Detect which cell encompasses the target text, then output its (X, Y) center coordinate. 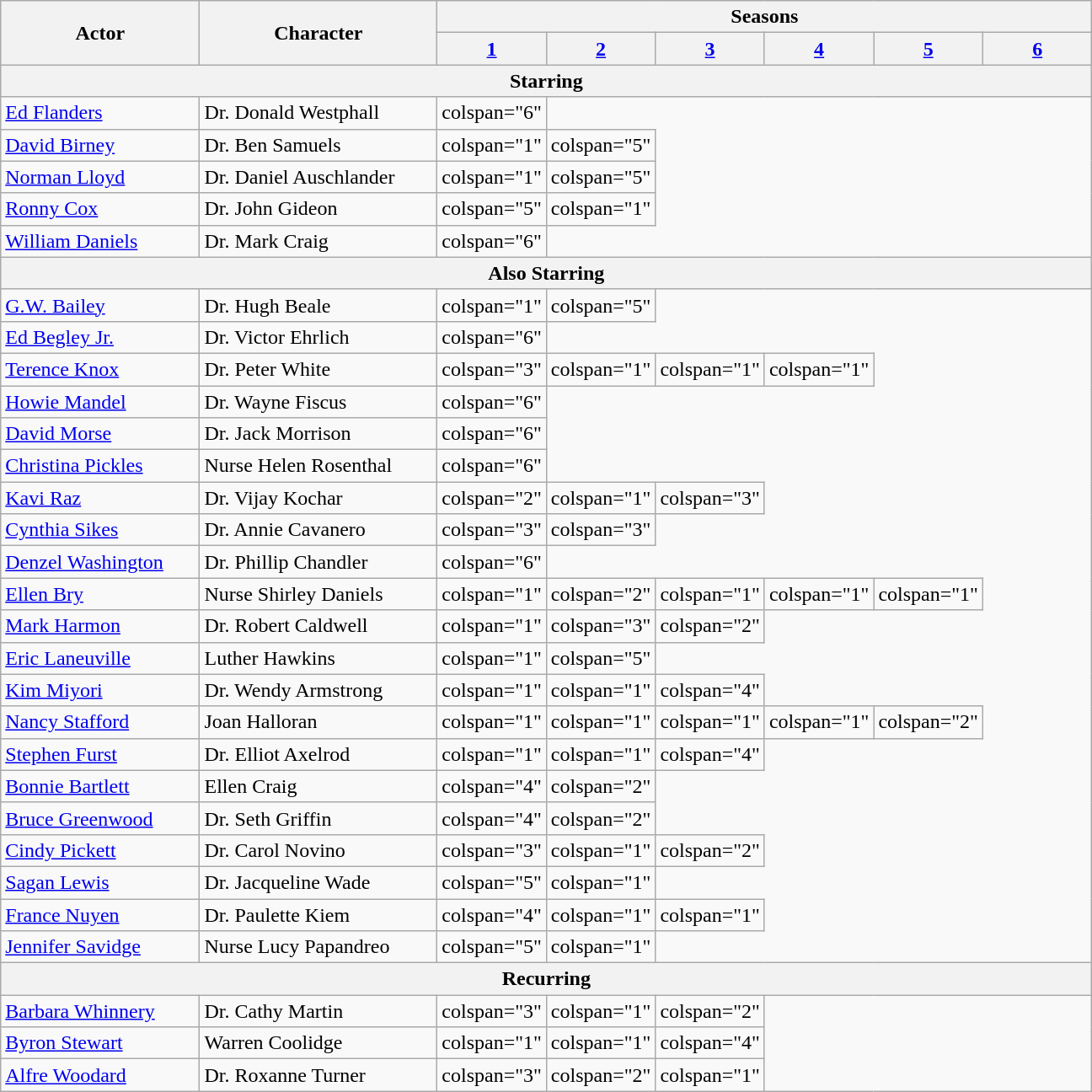
3 (710, 49)
Ellen Bry (100, 594)
Stephen Furst (100, 754)
Ed Flanders (100, 113)
G.W. Bailey (100, 305)
Dr. Elliot Axelrod (318, 754)
Eric Laneuville (100, 658)
Dr. Vijay Kochar (318, 498)
Dr. Paulette Kiem (318, 914)
Ed Begley Jr. (100, 337)
Bonnie Bartlett (100, 786)
Dr. Donald Westphall (318, 113)
Nurse Helen Rosenthal (318, 466)
Kim Miyori (100, 690)
David Birney (100, 145)
Dr. Cathy Martin (318, 1011)
Dr. Mark Craig (318, 241)
5 (929, 49)
Also Starring (546, 273)
Dr. Hugh Beale (318, 305)
Joan Halloran (318, 722)
Cindy Pickett (100, 850)
Dr. Victor Ehrlich (318, 337)
Dr. Peter White (318, 369)
6 (1037, 49)
Starring (546, 81)
Dr. Jacqueline Wade (318, 882)
Howie Mandel (100, 402)
Alfre Woodard (100, 1075)
Dr. Carol Novino (318, 850)
Christina Pickles (100, 466)
Dr. Ben Samuels (318, 145)
Dr. John Gideon (318, 209)
Dr. Annie Cavanero (318, 530)
Denzel Washington (100, 562)
Bruce Greenwood (100, 818)
Luther Hawkins (318, 658)
Seasons (765, 17)
Dr. Daniel Auschlander (318, 177)
Dr. Wendy Armstrong (318, 690)
David Morse (100, 434)
Norman Lloyd (100, 177)
Kavi Raz (100, 498)
Dr. Roxanne Turner (318, 1075)
Cynthia Sikes (100, 530)
4 (819, 49)
Sagan Lewis (100, 882)
Dr. Seth Griffin (318, 818)
Dr. Jack Morrison (318, 434)
William Daniels (100, 241)
Warren Coolidge (318, 1043)
Nurse Lucy Papandreo (318, 947)
Jennifer Savidge (100, 947)
Character (318, 33)
Nurse Shirley Daniels (318, 594)
Dr. Robert Caldwell (318, 626)
Dr. Wayne Fiscus (318, 402)
France Nuyen (100, 914)
1 (492, 49)
Barbara Whinnery (100, 1011)
Nancy Stafford (100, 722)
Ronny Cox (100, 209)
Actor (100, 33)
Recurring (546, 979)
Mark Harmon (100, 626)
Byron Stewart (100, 1043)
Terence Knox (100, 369)
Dr. Phillip Chandler (318, 562)
2 (601, 49)
Ellen Craig (318, 786)
